Scan for the cell matching the given text and deliver its [x, y] coordinate at center. 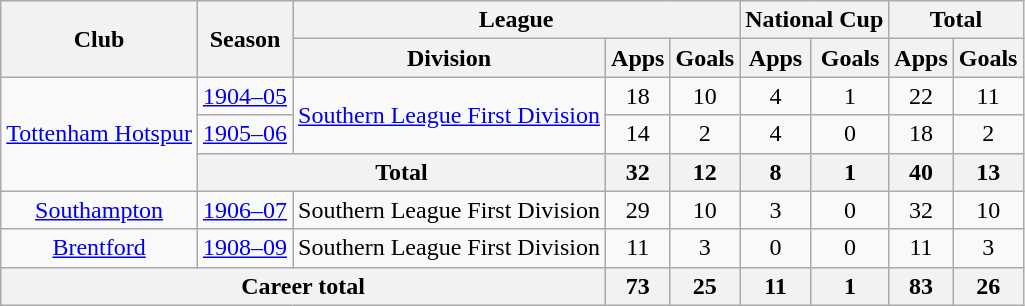
National Cup [814, 20]
1905–06 [244, 134]
14 [638, 134]
25 [705, 286]
22 [921, 96]
Club [100, 39]
Career total [304, 286]
29 [638, 210]
Season [244, 39]
12 [705, 172]
73 [638, 286]
1908–09 [244, 248]
26 [988, 286]
13 [988, 172]
League [516, 20]
Southampton [100, 210]
40 [921, 172]
Division [448, 58]
1904–05 [244, 96]
8 [776, 172]
Tottenham Hotspur [100, 134]
83 [921, 286]
1906–07 [244, 210]
Brentford [100, 248]
